Locate the cell with the specified text and output its (x, y) center coordinate. 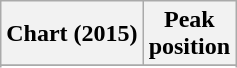
Chart (2015) (72, 34)
Peakposition (189, 34)
